Find where the given text appears and provide that cell's center as (X, Y) coordinate. 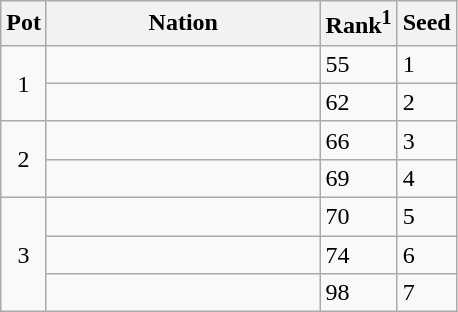
4 (426, 178)
66 (358, 140)
74 (358, 255)
5 (426, 217)
7 (426, 293)
70 (358, 217)
Rank1 (358, 24)
55 (358, 64)
Seed (426, 24)
69 (358, 178)
6 (426, 255)
Pot (24, 24)
Nation (183, 24)
62 (358, 102)
98 (358, 293)
